Detect which cell encompasses the target text, then output its (x, y) center coordinate. 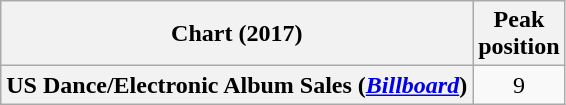
9 (519, 85)
Peakposition (519, 34)
Chart (2017) (237, 34)
US Dance/Electronic Album Sales (Billboard) (237, 85)
